Return (X, Y) of the center of cell containing provided text 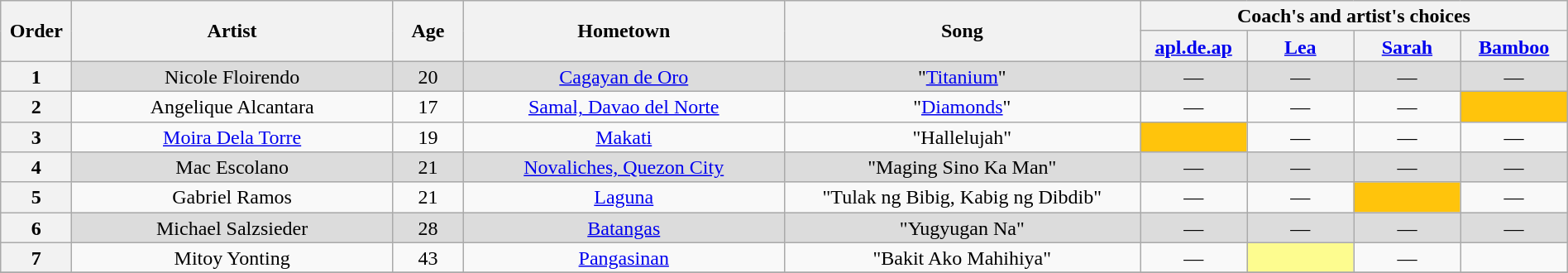
Lea (1300, 46)
Coach's and artist's choices (1355, 17)
Bamboo (1513, 46)
apl.de.ap (1194, 46)
"Maging Sino Ka Man" (963, 167)
Moira Dela Torre (232, 137)
Hometown (624, 31)
"Bakit Ako Mahihiya" (963, 258)
Sarah (1408, 46)
Novaliches, Quezon City (624, 167)
6 (36, 228)
"Yugyugan Na" (963, 228)
3 (36, 137)
43 (428, 258)
20 (428, 76)
28 (428, 228)
"Diamonds" (963, 106)
Mac Escolano (232, 167)
19 (428, 137)
"Titanium" (963, 76)
2 (36, 106)
Samal, Davao del Norte (624, 106)
Laguna (624, 197)
Makati (624, 137)
Song (963, 31)
Batangas (624, 228)
Nicole Floirendo (232, 76)
"Tulak ng Bibig, Kabig ng Dibdib" (963, 197)
Artist (232, 31)
Pangasinan (624, 258)
"Hallelujah" (963, 137)
17 (428, 106)
4 (36, 167)
5 (36, 197)
Order (36, 31)
7 (36, 258)
Cagayan de Oro (624, 76)
1 (36, 76)
Gabriel Ramos (232, 197)
Mitoy Yonting (232, 258)
Age (428, 31)
Angelique Alcantara (232, 106)
Michael Salzsieder (232, 228)
